Capture the cell that displays the provided text and extract its [x, y] central coordinate. 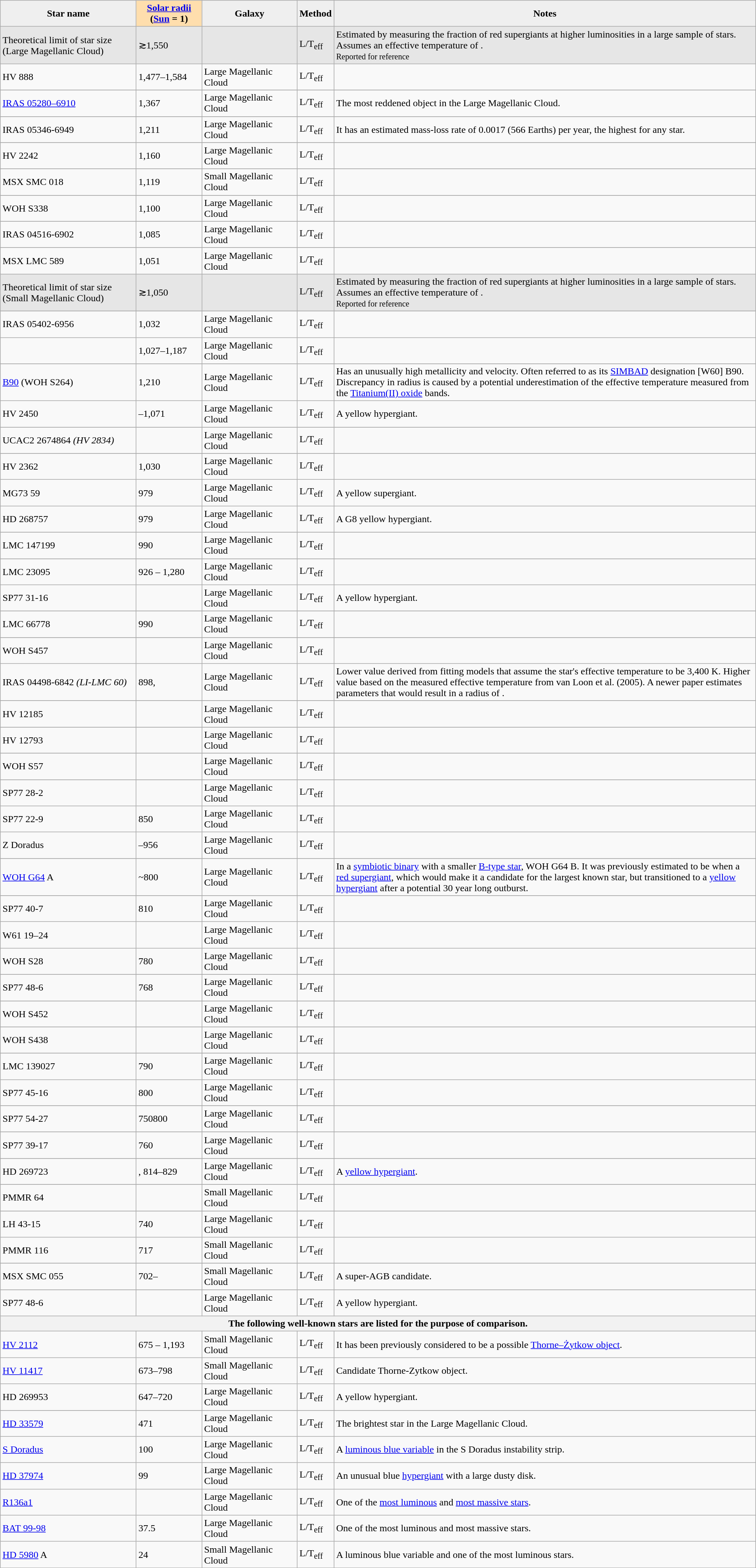
IRAS 05346-6949 [69, 129]
R136a1 [69, 1502]
717 [169, 1250]
The following well-known stars are listed for the purpose of comparison. [378, 1324]
768 [169, 988]
IRAS 04516-6902 [69, 234]
The brightest star in the Large Magellanic Cloud. [545, 1423]
≳1,050 [169, 292]
LMC 147199 [69, 545]
BAT 99-98 [69, 1528]
673–798 [169, 1371]
SP77 31-16 [69, 598]
926 – 1,280 [169, 572]
Star name [69, 14]
100 [169, 1450]
HV 2450 [69, 414]
PMMR 116 [69, 1250]
850 [169, 819]
A super-AGB candidate. [545, 1277]
An unusual blue hypergiant with a large dusty disk. [545, 1476]
1,027–1,187 [169, 351]
1,119 [169, 182]
675 – 1,193 [169, 1345]
HV 12793 [69, 740]
1,210 [169, 382]
WOH G64 A [69, 877]
780 [169, 961]
WOH S438 [69, 1040]
HD 37974 [69, 1476]
Solar radii(Sun = 1) [169, 14]
HD 268757 [69, 519]
99 [169, 1476]
SP77 45-16 [69, 1093]
HV 888 [69, 77]
MG73 59 [69, 493]
SP77 54-27 [69, 1119]
24 [169, 1555]
~800 [169, 877]
≳1,550 [169, 45]
HD 269953 [69, 1397]
Candidate Thorne-Zytkow object. [545, 1371]
800 [169, 1093]
SP77 39-17 [69, 1145]
1,030 [169, 467]
1,477–1,584 [169, 77]
37.5 [169, 1528]
MSX SMC 018 [69, 182]
1,085 [169, 234]
898, [169, 682]
1,100 [169, 208]
, 814–829 [169, 1171]
Theoretical limit of star size (Small Magellanic Cloud) [69, 292]
W61 19–24 [69, 935]
Galaxy [250, 14]
HV 2242 [69, 156]
HV 2362 [69, 467]
SP77 22-9 [69, 819]
760 [169, 1145]
1,051 [169, 261]
It has been previously considered to be a possible Thorne–Żytkow object. [545, 1345]
–956 [169, 846]
MSX SMC 055 [69, 1277]
LMC 139027 [69, 1066]
IRAS 05280–6910 [69, 103]
WOH S57 [69, 766]
702– [169, 1277]
MSX LMC 589 [69, 261]
The most reddened object in the Large Magellanic Cloud. [545, 103]
UCAC2 2674864 (HV 2834) [69, 440]
Theoretical limit of star size (Large Magellanic Cloud) [69, 45]
WOH S338 [69, 208]
Z Doradus [69, 846]
WOH S457 [69, 650]
A luminous blue variable and one of the most luminous stars. [545, 1555]
HD 33579 [69, 1423]
A yellow supergiant. [545, 493]
WOH S452 [69, 1014]
LMC 23095 [69, 572]
IRAS 05402-6956 [69, 324]
LMC 66778 [69, 624]
HD 269723 [69, 1171]
790 [169, 1066]
740 [169, 1224]
LH 43-15 [69, 1224]
HV 2112 [69, 1345]
PMMR 64 [69, 1198]
IRAS 04498-6842 (LI-LMC 60) [69, 682]
It has an estimated mass-loss rate of 0.0017 (566 Earths) per year, the highest for any star. [545, 129]
HV 11417 [69, 1371]
SP77 28-2 [69, 792]
1,211 [169, 129]
SP77 40-7 [69, 909]
Method [316, 14]
A G8 yellow hypergiant. [545, 519]
Notes [545, 14]
810 [169, 909]
WOH S28 [69, 961]
–1,071 [169, 414]
1,367 [169, 103]
1,160 [169, 156]
471 [169, 1423]
1,032 [169, 324]
HV 12185 [69, 714]
647–720 [169, 1397]
A luminous blue variable in the S Doradus instability strip. [545, 1450]
S Doradus [69, 1450]
HD 5980 A [69, 1555]
B90 (WOH S264) [69, 382]
750800 [169, 1119]
